Search for the cell housing the specified text and yield its (X, Y) center coordinate. 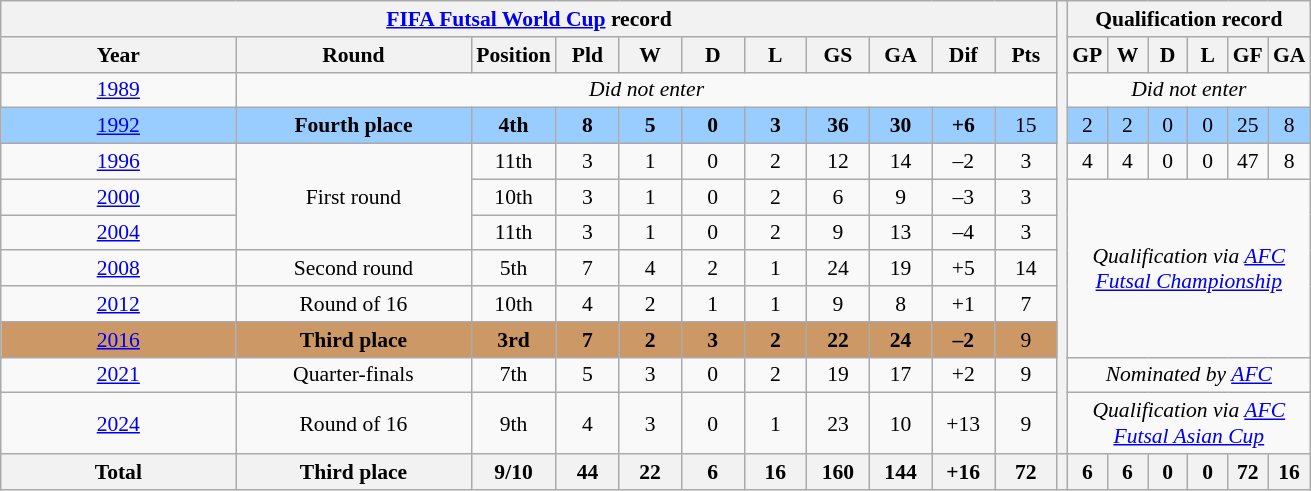
GF (1248, 55)
Round (354, 55)
2000 (118, 197)
Quarter-finals (354, 375)
3rd (514, 340)
44 (588, 472)
+1 (964, 304)
–4 (964, 233)
GS (838, 55)
+16 (964, 472)
47 (1248, 162)
Nominated by AFC (1188, 375)
1992 (118, 126)
36 (838, 126)
Fourth place (354, 126)
Dif (964, 55)
+2 (964, 375)
2004 (118, 233)
17 (900, 375)
2016 (118, 340)
9th (514, 424)
5th (514, 269)
25 (1248, 126)
2012 (118, 304)
144 (900, 472)
Pts (1026, 55)
Position (514, 55)
4th (514, 126)
160 (838, 472)
1989 (118, 90)
15 (1026, 126)
Qualification record (1188, 19)
1996 (118, 162)
GP (1087, 55)
23 (838, 424)
Year (118, 55)
2008 (118, 269)
Qualification via AFC Futsal Championship (1188, 268)
Second round (354, 269)
9/10 (514, 472)
2024 (118, 424)
Pld (588, 55)
30 (900, 126)
–3 (964, 197)
Qualification via AFC Futsal Asian Cup (1188, 424)
13 (900, 233)
+13 (964, 424)
12 (838, 162)
+5 (964, 269)
2021 (118, 375)
10 (900, 424)
FIFA Futsal World Cup record (529, 19)
+6 (964, 126)
Total (118, 472)
7th (514, 375)
First round (354, 198)
